Locate the cell with the specified text and output its (x, y) center coordinate. 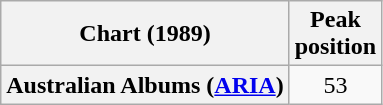
Peakposition (335, 34)
53 (335, 85)
Australian Albums (ARIA) (145, 85)
Chart (1989) (145, 34)
